From the cell containing the given text, extract its center point as (x, y) coordinate. 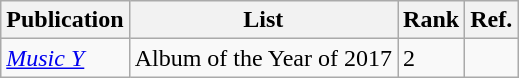
Music Y (65, 58)
Publication (65, 20)
2 (432, 58)
List (263, 20)
Rank (432, 20)
Ref. (492, 20)
Album of the Year of 2017 (263, 58)
